Return (x, y) of the center of cell containing provided text 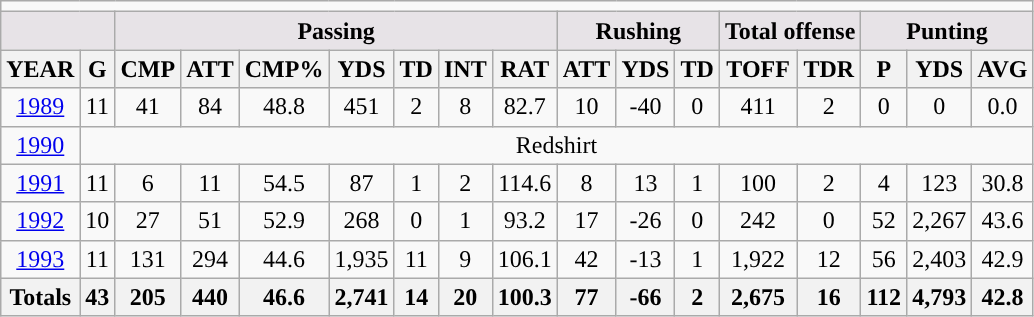
9 (465, 259)
43.6 (1002, 221)
1989 (40, 107)
6 (148, 183)
0.0 (1002, 107)
2,741 (362, 297)
87 (362, 183)
P (884, 69)
1991 (40, 183)
13 (646, 183)
4,793 (940, 297)
CMP% (284, 69)
440 (210, 297)
12 (829, 259)
1992 (40, 221)
17 (586, 221)
-40 (646, 107)
114.6 (524, 183)
G (98, 69)
106.1 (524, 259)
56 (884, 259)
100 (758, 183)
Total offense (790, 31)
82.7 (524, 107)
54.5 (284, 183)
INT (465, 69)
41 (148, 107)
Punting (947, 31)
30.8 (1002, 183)
4 (884, 183)
42 (586, 259)
CMP (148, 69)
242 (758, 221)
20 (465, 297)
Rushing (638, 31)
123 (940, 183)
2,675 (758, 297)
TDR (829, 69)
14 (416, 297)
1990 (40, 145)
-66 (646, 297)
27 (148, 221)
-13 (646, 259)
411 (758, 107)
294 (210, 259)
YEAR (40, 69)
48.8 (284, 107)
51 (210, 221)
93.2 (524, 221)
268 (362, 221)
RAT (524, 69)
43 (98, 297)
Passing (336, 31)
Redshirt (556, 145)
1,935 (362, 259)
112 (884, 297)
44.6 (284, 259)
46.6 (284, 297)
2,403 (940, 259)
1993 (40, 259)
52 (884, 221)
77 (586, 297)
AVG (1002, 69)
Totals (40, 297)
16 (829, 297)
42.9 (1002, 259)
100.3 (524, 297)
84 (210, 107)
131 (148, 259)
52.9 (284, 221)
2,267 (940, 221)
451 (362, 107)
-26 (646, 221)
42.8 (1002, 297)
1,922 (758, 259)
205 (148, 297)
TOFF (758, 69)
